Return the [X, Y] coordinate for the center point of the cell that contains the specified text.  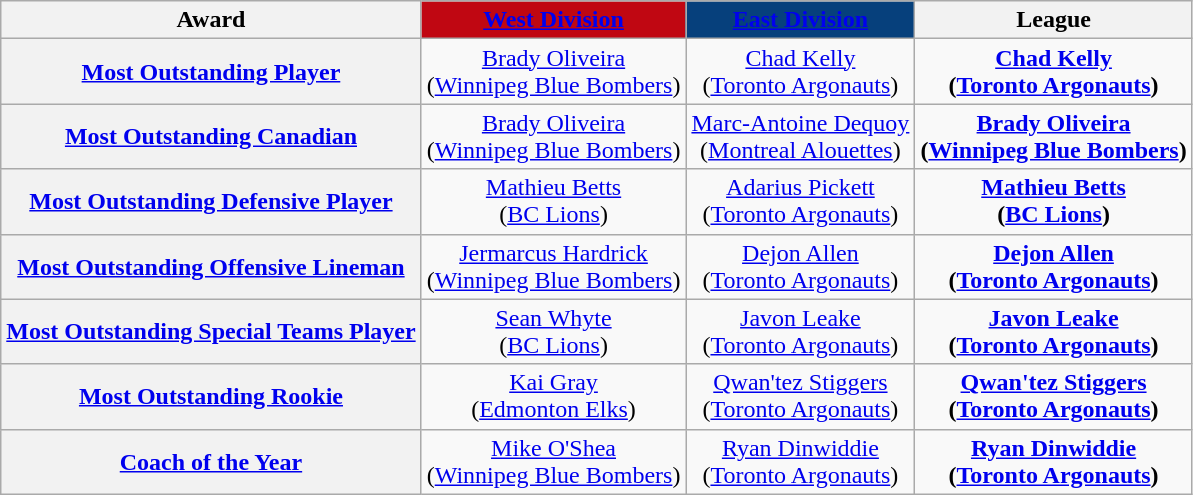
West Division [554, 20]
Most Outstanding Rookie [211, 396]
Mike O'Shea(Winnipeg Blue Bombers) [554, 462]
Sean Whyte(BC Lions) [554, 332]
Most Outstanding Special Teams Player [211, 332]
Most Outstanding Offensive Lineman [211, 266]
Jermarcus Hardrick(Winnipeg Blue Bombers) [554, 266]
East Division [800, 20]
Award [211, 20]
Marc-Antoine Dequoy(Montreal Alouettes) [800, 136]
Most Outstanding Defensive Player [211, 202]
Kai Gray(Edmonton Elks) [554, 396]
Most Outstanding Canadian [211, 136]
League [1054, 20]
Coach of the Year [211, 462]
Most Outstanding Player [211, 72]
Adarius Pickett(Toronto Argonauts) [800, 202]
